Return the (X, Y) coordinate for the center point of the cell that contains the specified text.  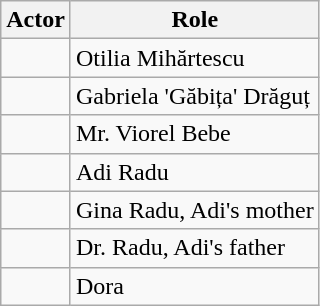
Otilia Mihărtescu (194, 58)
Dr. Radu, Adi's father (194, 248)
Gina Radu, Adi's mother (194, 210)
Gabriela 'Găbița' Drăguț (194, 96)
Dora (194, 286)
Actor (36, 20)
Role (194, 20)
Mr. Viorel Bebe (194, 134)
Adi Radu (194, 172)
